Pinpoint the cell where the given text exists, returning its [X, Y] midpoint coordinate. 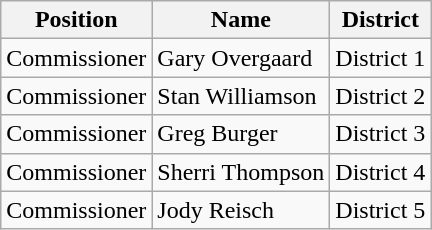
District 5 [380, 210]
District 1 [380, 58]
Stan Williamson [241, 96]
Gary Overgaard [241, 58]
District 3 [380, 134]
Sherri Thompson [241, 172]
District 2 [380, 96]
Greg Burger [241, 134]
District 4 [380, 172]
Position [76, 20]
District [380, 20]
Name [241, 20]
Jody Reisch [241, 210]
